Provide the (x, y) coordinate of the cell's center where the given text is located.  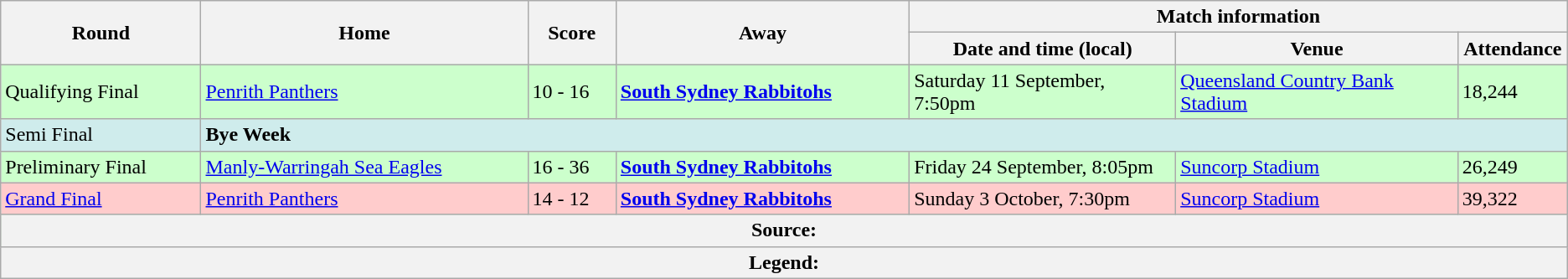
Sunday 3 October, 7:30pm (1043, 199)
Legend: (784, 262)
39,322 (1513, 199)
Friday 24 September, 8:05pm (1043, 167)
Grand Final (101, 199)
16 - 36 (571, 167)
Qualifying Final (101, 92)
Saturday 11 September, 7:50pm (1043, 92)
18,244 (1513, 92)
Bye Week (885, 135)
Preliminary Final (101, 167)
Home (364, 33)
Date and time (local) (1043, 49)
14 - 12 (571, 199)
Away (762, 33)
Venue (1317, 49)
Semi Final (101, 135)
Round (101, 33)
Manly-Warringah Sea Eagles (364, 167)
Source: (784, 230)
Match information (1239, 17)
Attendance (1513, 49)
Score (571, 33)
26,249 (1513, 167)
Queensland Country Bank Stadium (1317, 92)
10 - 16 (571, 92)
